Output the [x, y] coordinate of the center of the cell containing the given text.  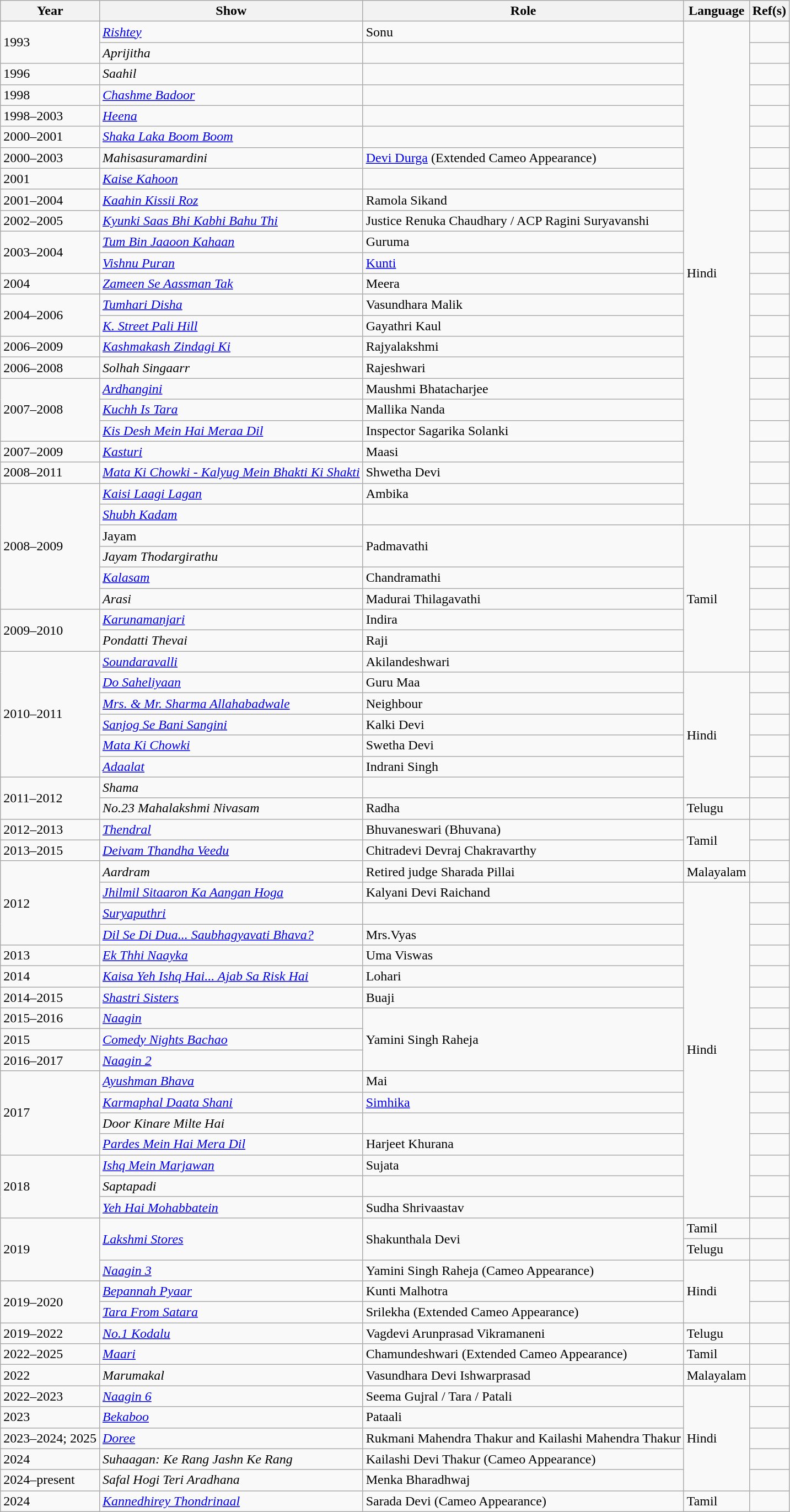
Pondatti Thevai [231, 641]
Yamini Singh Raheja [523, 1039]
Ref(s) [769, 11]
Seema Gujral / Tara / Patali [523, 1396]
2017 [50, 1113]
2019–2020 [50, 1302]
Ayushman Bhava [231, 1081]
Naagin 6 [231, 1396]
Maari [231, 1354]
2022–2023 [50, 1396]
Lakshmi Stores [231, 1238]
2019 [50, 1249]
Ambika [523, 494]
2013 [50, 956]
Marumakal [231, 1375]
Solhah Singaarr [231, 368]
Kaisi Laagi Lagan [231, 494]
Harjeet Khurana [523, 1144]
Karmaphal Daata Shani [231, 1102]
Padmavathi [523, 546]
Rajeshwari [523, 368]
2002–2005 [50, 221]
Vasundhara Devi Ishwarprasad [523, 1375]
Mai [523, 1081]
Language [717, 11]
Mata Ki Chowki [231, 746]
Door Kinare Milte Hai [231, 1123]
Rukmani Mahendra Thakur and Kailashi Mahendra Thakur [523, 1438]
Chitradevi Devraj Chakravarthy [523, 850]
Bhuvaneswari (Bhuvana) [523, 829]
Suhaagan: Ke Rang Jashn Ke Rang [231, 1459]
Bekaboo [231, 1417]
Deivam Thandha Veedu [231, 850]
2016–2017 [50, 1060]
Gayathri Kaul [523, 326]
2014–2015 [50, 998]
2000–2003 [50, 158]
Ramola Sikand [523, 200]
Menka Bharadhwaj [523, 1480]
Soundaravalli [231, 662]
Radha [523, 808]
1993 [50, 42]
2012 [50, 903]
Shama [231, 787]
Kaise Kahoon [231, 179]
Justice Renuka Chaudhary / ACP Ragini Suryavanshi [523, 221]
2022–2025 [50, 1354]
2007–2009 [50, 452]
Kaisa Yeh Ishq Hai... Ajab Sa Risk Hai [231, 977]
Sonu [523, 32]
Aardram [231, 871]
Saahil [231, 74]
Bepannah Pyaar [231, 1291]
2012–2013 [50, 829]
Comedy Nights Bachao [231, 1039]
Lohari [523, 977]
Mata Ki Chowki - Kalyug Mein Bhakti Ki Shakti [231, 473]
Suryaputhri [231, 913]
2004 [50, 284]
No.1 Kodalu [231, 1333]
Kailashi Devi Thakur (Cameo Appearance) [523, 1459]
2001 [50, 179]
2007–2008 [50, 410]
Kashmakash Zindagi Ki [231, 347]
Jhilmil Sitaaron Ka Aangan Hoga [231, 892]
Guru Maa [523, 683]
Retired judge Sharada Pillai [523, 871]
Indrani Singh [523, 766]
No.23 Mahalakshmi Nivasam [231, 808]
2015–2016 [50, 1018]
Swetha Devi [523, 746]
Srilekha (Extended Cameo Appearance) [523, 1312]
Pataali [523, 1417]
2023 [50, 1417]
Safal Hogi Teri Aradhana [231, 1480]
Kannedhirey Thondrinaal [231, 1501]
Zameen Se Aassman Tak [231, 284]
1998 [50, 95]
2010–2011 [50, 714]
Tara From Satara [231, 1312]
Madurai Thilagavathi [523, 598]
Thendral [231, 829]
Ardhangini [231, 389]
Naagin 3 [231, 1270]
Yamini Singh Raheja (Cameo Appearance) [523, 1270]
Mahisasuramardini [231, 158]
Heena [231, 116]
Kalyani Devi Raichand [523, 892]
Mrs. & Mr. Sharma Allahabadwale [231, 704]
Sujata [523, 1165]
Devi Durga (Extended Cameo Appearance) [523, 158]
Neighbour [523, 704]
K. Street Pali Hill [231, 326]
Maushmi Bhatacharjee [523, 389]
Ishq Mein Marjawan [231, 1165]
Vagdevi Arunprasad Vikramaneni [523, 1333]
Shaka Laka Boom Boom [231, 137]
Inspector Sagarika Solanki [523, 431]
2008–2009 [50, 546]
2014 [50, 977]
Yeh Hai Mohabbatein [231, 1207]
Uma Viswas [523, 956]
Aprijitha [231, 53]
Kunti [523, 263]
Chashme Badoor [231, 95]
Buaji [523, 998]
Kyunki Saas Bhi Kabhi Bahu Thi [231, 221]
2006–2009 [50, 347]
2019–2022 [50, 1333]
Guruma [523, 242]
Naagin [231, 1018]
Naagin 2 [231, 1060]
Arasi [231, 598]
2003–2004 [50, 252]
2009–2010 [50, 630]
Saptapadi [231, 1186]
Chandramathi [523, 577]
Karunamanjari [231, 620]
1996 [50, 74]
Year [50, 11]
Pardes Mein Hai Mera Dil [231, 1144]
Shastri Sisters [231, 998]
Kaahin Kissii Roz [231, 200]
Vasundhara Malik [523, 305]
2015 [50, 1039]
2013–2015 [50, 850]
Tum Bin Jaaoon Kahaan [231, 242]
Akilandeshwari [523, 662]
Vishnu Puran [231, 263]
Indira [523, 620]
2006–2008 [50, 368]
1998–2003 [50, 116]
Simhika [523, 1102]
Dil Se Di Dua... Saubhagyavati Bhava? [231, 935]
Rishtey [231, 32]
Mallika Nanda [523, 410]
Shubh Kadam [231, 514]
2024–present [50, 1480]
Show [231, 11]
Shakunthala Devi [523, 1238]
Jayam [231, 535]
Tumhari Disha [231, 305]
Kalki Devi [523, 725]
Kuchh Is Tara [231, 410]
Adaalat [231, 766]
Meera [523, 284]
Maasi [523, 452]
2018 [50, 1186]
2011–2012 [50, 798]
Doree [231, 1438]
Sarada Devi (Cameo Appearance) [523, 1501]
Kunti Malhotra [523, 1291]
Raji [523, 641]
2001–2004 [50, 200]
Kasturi [231, 452]
Rajyalakshmi [523, 347]
2023–2024; 2025 [50, 1438]
Ek Thhi Naayka [231, 956]
Do Saheliyaan [231, 683]
Shwetha Devi [523, 473]
Mrs.Vyas [523, 935]
Sudha Shrivaastav [523, 1207]
2022 [50, 1375]
Jayam Thodargirathu [231, 556]
Kalasam [231, 577]
Role [523, 11]
Chamundeshwari (Extended Cameo Appearance) [523, 1354]
Sanjog Se Bani Sangini [231, 725]
2000–2001 [50, 137]
Kis Desh Mein Hai Meraa Dil [231, 431]
2008–2011 [50, 473]
2004–2006 [50, 315]
